For the text-containing cell, return its midpoint in (x, y) coordinate format. 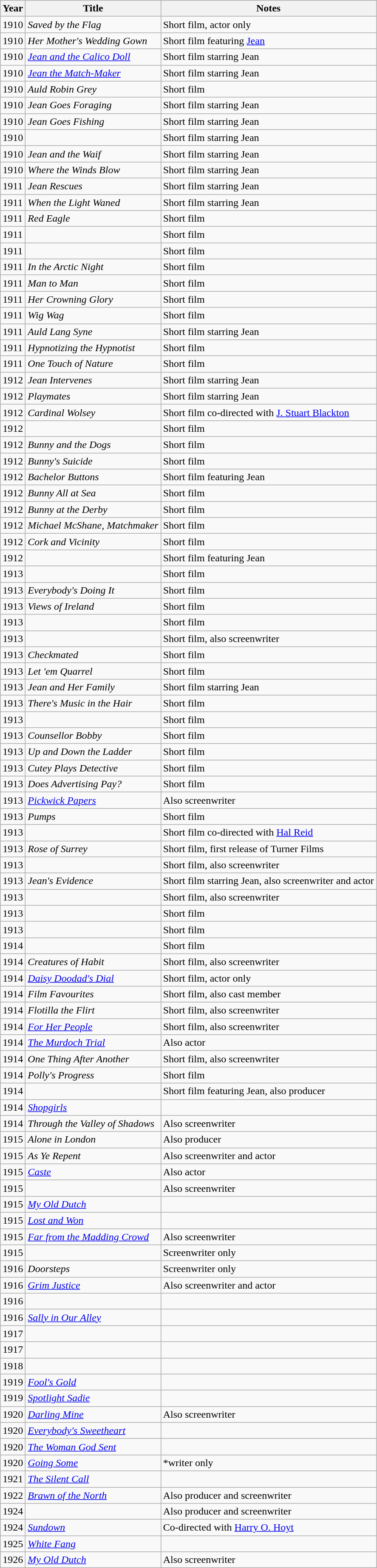
Short film featuring Jean, also producer (269, 1091)
Film Favourites (93, 994)
Polly's Progress (93, 1075)
Lost and Won (93, 1220)
Playmates (93, 396)
White Fang (93, 1544)
Caste (93, 1172)
Short film co-directed with Hal Reid (269, 833)
Cork and Vicinity (93, 542)
1925 (13, 1544)
The Silent Call (93, 1479)
Counsellor Bobby (93, 736)
Wig Wag (93, 315)
Darling Mine (93, 1414)
Jean and Her Family (93, 687)
Bunny's Suicide (93, 461)
Co-directed with Harry O. Hoyt (269, 1528)
Views of Ireland (93, 606)
There's Music in the Hair (93, 703)
Rose of Surrey (93, 849)
Short film starring Jean, also screenwriter and actor (269, 881)
Daisy Doodad's Dial (93, 978)
1926 (13, 1560)
Jean the Match-Maker (93, 73)
Far from the Madding Crowd (93, 1237)
Where the Winds Blow (93, 170)
Shopgirls (93, 1107)
*writer only (269, 1463)
Jean Rescues (93, 186)
Bunny and the Dogs (93, 445)
Jean and the Waif (93, 154)
Through the Valley of Shadows (93, 1123)
Let 'em Quarrel (93, 671)
Going Some (93, 1463)
Jean and the Calico Doll (93, 57)
Saved by the Flag (93, 25)
Auld Robin Grey (93, 89)
Creatures of Habit (93, 962)
Flotilla the Flirt (93, 1011)
For Her People (93, 1027)
Michael McShane, Matchmaker (93, 526)
Bunny All at Sea (93, 493)
Jean Goes Fishing (93, 121)
When the Light Waned (93, 203)
Everybody's Sweetheart (93, 1430)
Bachelor Buttons (93, 477)
Short film, first release of Turner Films (269, 849)
Pumps (93, 816)
Everybody's Doing It (93, 590)
One Touch of Nature (93, 364)
Sundown (93, 1528)
Year (13, 8)
Bunny at the Derby (93, 510)
As Ye Repent (93, 1156)
Her Mother's Wedding Gown (93, 41)
Doorsteps (93, 1269)
Title (93, 8)
In the Arctic Night (93, 267)
Brawn of the North (93, 1495)
Also producer (269, 1140)
Alone in London (93, 1140)
Jean Goes Foraging (93, 105)
Jean's Evidence (93, 881)
Cutey Plays Detective (93, 768)
1918 (13, 1366)
Short film, also cast member (269, 994)
Pickwick Papers (93, 800)
Cardinal Wolsey (93, 412)
Red Eagle (93, 219)
1921 (13, 1479)
Grim Justice (93, 1285)
Auld Lang Syne (93, 332)
Notes (269, 8)
Man to Man (93, 283)
Checkmated (93, 655)
Short film co-directed with J. Stuart Blackton (269, 412)
Does Advertising Pay? (93, 784)
Sally in Our Alley (93, 1317)
Fool's Gold (93, 1382)
Jean Intervenes (93, 380)
1922 (13, 1495)
Spotlight Sadie (93, 1398)
Up and Down the Ladder (93, 752)
The Woman God Sent (93, 1447)
Her Crowning Glory (93, 299)
The Murdoch Trial (93, 1043)
One Thing After Another (93, 1059)
Hypnotizing the Hypnotist (93, 348)
